Identify which cell holds the provided text, then report its (X, Y) central coordinate. 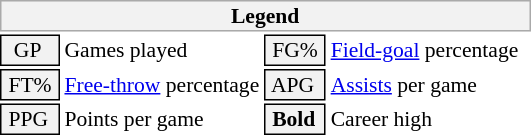
APG (295, 85)
Games played (162, 50)
FG% (295, 50)
Legend (265, 16)
FT% (30, 85)
GP (30, 50)
Assists per game (430, 85)
Free-throw percentage (162, 85)
Field-goal percentage (430, 50)
